Identify which cell holds the provided text, then report its [X, Y] central coordinate. 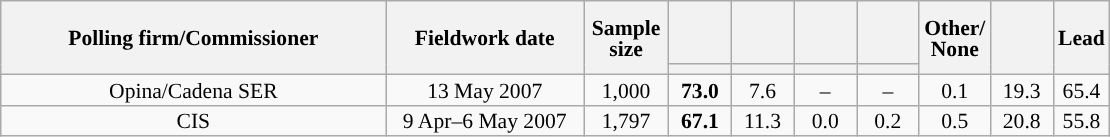
1,797 [626, 120]
73.0 [700, 90]
11.3 [762, 120]
55.8 [1082, 120]
67.1 [700, 120]
0.5 [954, 120]
Polling firm/Commissioner [194, 38]
0.0 [826, 120]
0.1 [954, 90]
1,000 [626, 90]
20.8 [1022, 120]
Lead [1082, 38]
Other/None [954, 38]
7.6 [762, 90]
19.3 [1022, 90]
Fieldwork date [485, 38]
65.4 [1082, 90]
0.2 [888, 120]
Sample size [626, 38]
9 Apr–6 May 2007 [485, 120]
13 May 2007 [485, 90]
Opina/Cadena SER [194, 90]
CIS [194, 120]
